Provide the (x, y) coordinate of the cell's center where the given text is located.  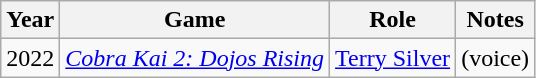
(voice) (496, 58)
Game (195, 20)
Role (393, 20)
Year (30, 20)
Terry Silver (393, 58)
Cobra Kai 2: Dojos Rising (195, 58)
2022 (30, 58)
Notes (496, 20)
